Provide the (x, y) coordinate of the cell's center where the given text is located.  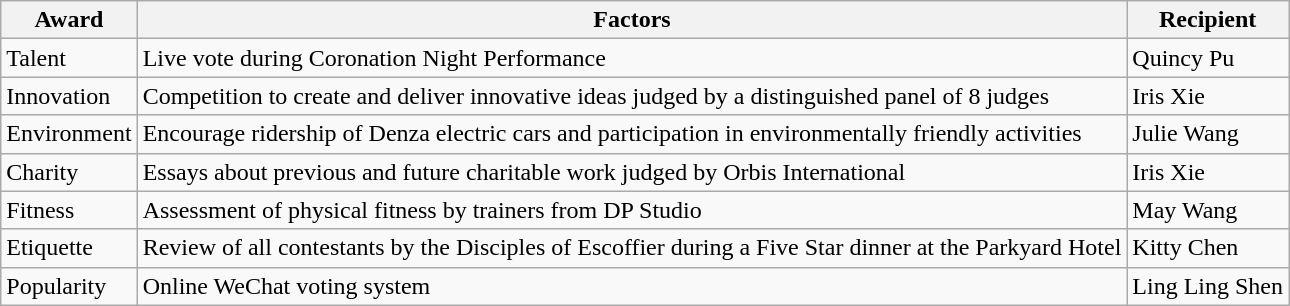
Kitty Chen (1208, 248)
Competition to create and deliver innovative ideas judged by a distinguished panel of 8 judges (632, 96)
Recipient (1208, 20)
Award (69, 20)
Popularity (69, 286)
Quincy Pu (1208, 58)
Ling Ling Shen (1208, 286)
Factors (632, 20)
Etiquette (69, 248)
Julie Wang (1208, 134)
Essays about previous and future charitable work judged by Orbis International (632, 172)
Review of all contestants by the Disciples of Escoffier during a Five Star dinner at the Parkyard Hotel (632, 248)
May Wang (1208, 210)
Innovation (69, 96)
Talent (69, 58)
Environment (69, 134)
Charity (69, 172)
Fitness (69, 210)
Live vote during Coronation Night Performance (632, 58)
Assessment of physical fitness by trainers from DP Studio (632, 210)
Online WeChat voting system (632, 286)
Encourage ridership of Denza electric cars and participation in environmentally friendly activities (632, 134)
